Search for the cell housing the specified text and yield its [X, Y] center coordinate. 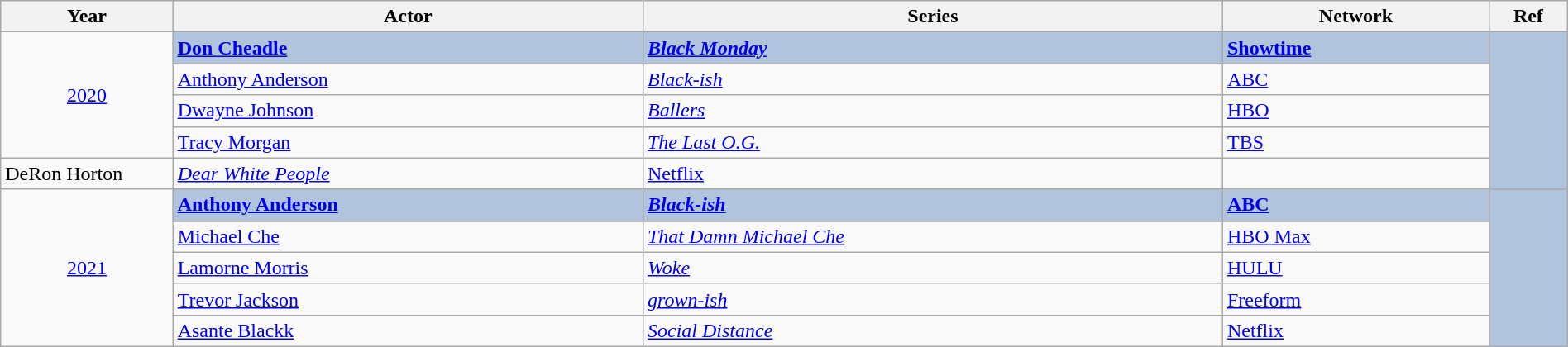
TBS [1355, 142]
Freeform [1355, 299]
The Last O.G. [933, 142]
Ballers [933, 111]
Lamorne Morris [408, 268]
Tracy Morgan [408, 142]
HBO Max [1355, 236]
Year [87, 17]
That Damn Michael Che [933, 236]
Social Distance [933, 330]
2021 [87, 268]
Don Cheadle [408, 48]
2020 [87, 95]
Dwayne Johnson [408, 111]
Woke [933, 268]
Network [1355, 17]
Actor [408, 17]
DeRon Horton [87, 173]
Ref [1528, 17]
grown-ish [933, 299]
Asante Blackk [408, 330]
Series [933, 17]
Dear White People [408, 173]
Showtime [1355, 48]
Michael Che [408, 236]
Black Monday [933, 48]
Trevor Jackson [408, 299]
HULU [1355, 268]
HBO [1355, 111]
